From the cell containing the given text, extract its center point as (X, Y) coordinate. 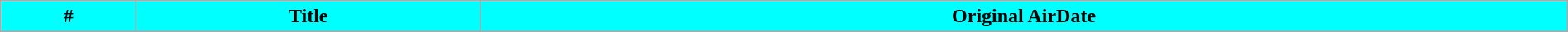
Title (308, 16)
# (69, 16)
Original AirDate (1024, 16)
